Search for the cell housing the specified text and yield its (X, Y) center coordinate. 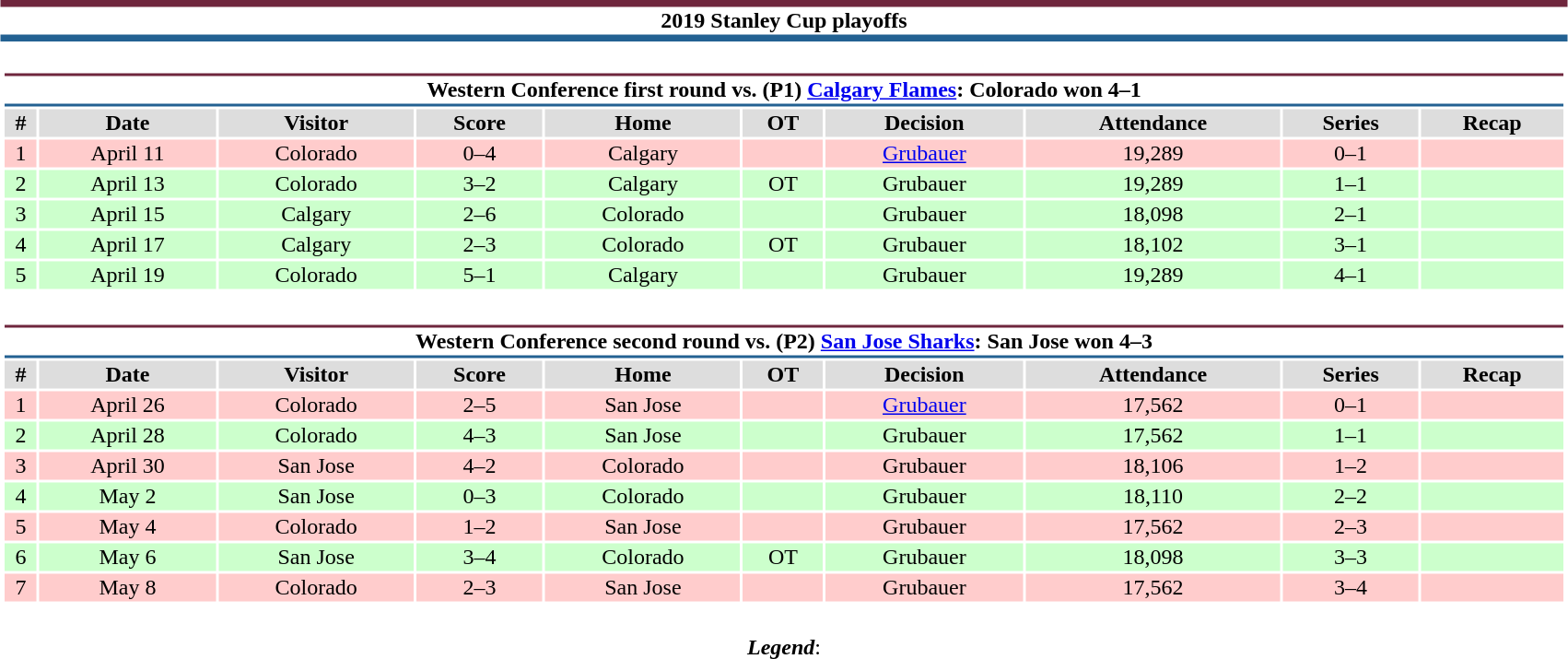
May 8 (128, 587)
4–3 (479, 436)
April 28 (128, 436)
0–4 (479, 154)
18,110 (1153, 497)
April 11 (128, 154)
Western Conference first round vs. (P1) Calgary Flames: Colorado won 4–1 (783, 90)
7 (20, 587)
Western Conference second round vs. (P2) San Jose Sharks: San Jose won 4–3 (783, 341)
April 26 (128, 405)
18,106 (1153, 465)
May 2 (128, 497)
4–2 (479, 465)
April 19 (128, 276)
2019 Stanley Cup playoffs (784, 20)
6 (20, 558)
April 30 (128, 465)
3–3 (1351, 558)
0–3 (479, 497)
April 13 (128, 183)
2–6 (479, 215)
18,102 (1153, 244)
May 4 (128, 526)
2–1 (1351, 215)
April 15 (128, 215)
May 6 (128, 558)
April 17 (128, 244)
5–1 (479, 276)
2–5 (479, 405)
3–1 (1351, 244)
3–2 (479, 183)
4–1 (1351, 276)
2–2 (1351, 497)
